Determine the (X, Y) coordinate at the center of the cell enclosing the given text.  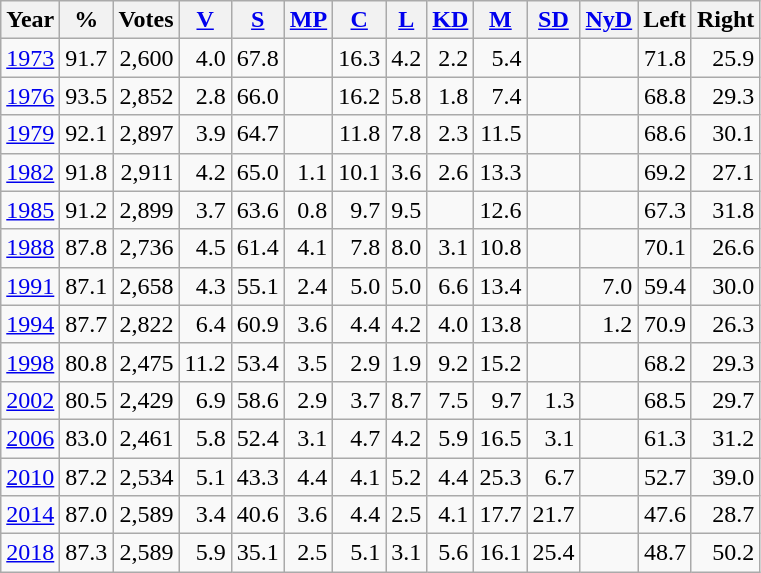
2,461 (146, 438)
2010 (30, 477)
26.6 (725, 248)
1.2 (609, 324)
31.8 (725, 210)
13.4 (500, 286)
2,897 (146, 134)
0.8 (308, 210)
1994 (30, 324)
1985 (30, 210)
15.2 (500, 362)
28.7 (725, 515)
47.6 (665, 515)
S (258, 20)
2,822 (146, 324)
52.7 (665, 477)
5.6 (450, 553)
80.5 (86, 400)
6.6 (450, 286)
55.1 (258, 286)
6.9 (205, 400)
1979 (30, 134)
87.1 (86, 286)
5.2 (406, 477)
39.0 (725, 477)
9.2 (450, 362)
1998 (30, 362)
7.4 (500, 96)
1.1 (308, 172)
92.1 (86, 134)
67.3 (665, 210)
26.3 (725, 324)
3.4 (205, 515)
1.3 (554, 400)
2,911 (146, 172)
48.7 (665, 553)
91.2 (86, 210)
V (205, 20)
71.8 (665, 58)
16.2 (360, 96)
25.3 (500, 477)
2.8 (205, 96)
30.0 (725, 286)
11.2 (205, 362)
L (406, 20)
16.1 (500, 553)
9.5 (406, 210)
43.3 (258, 477)
5.4 (500, 58)
NyD (609, 20)
70.9 (665, 324)
2,475 (146, 362)
13.8 (500, 324)
Left (665, 20)
MP (308, 20)
7.5 (450, 400)
64.7 (258, 134)
68.2 (665, 362)
63.6 (258, 210)
10.8 (500, 248)
4.3 (205, 286)
2002 (30, 400)
C (360, 20)
70.1 (665, 248)
% (86, 20)
30.1 (725, 134)
87.2 (86, 477)
2018 (30, 553)
91.7 (86, 58)
2.3 (450, 134)
2,899 (146, 210)
Votes (146, 20)
6.7 (554, 477)
13.3 (500, 172)
91.8 (86, 172)
2006 (30, 438)
3.9 (205, 134)
2,600 (146, 58)
52.4 (258, 438)
4.5 (205, 248)
35.1 (258, 553)
67.8 (258, 58)
2,429 (146, 400)
1988 (30, 248)
21.7 (554, 515)
KD (450, 20)
Right (725, 20)
M (500, 20)
65.0 (258, 172)
11.8 (360, 134)
31.2 (725, 438)
11.5 (500, 134)
40.6 (258, 515)
1.8 (450, 96)
7.0 (609, 286)
2,658 (146, 286)
16.5 (500, 438)
2014 (30, 515)
2.2 (450, 58)
59.4 (665, 286)
6.4 (205, 324)
2.6 (450, 172)
58.6 (258, 400)
25.9 (725, 58)
2.4 (308, 286)
1973 (30, 58)
66.0 (258, 96)
53.4 (258, 362)
87.8 (86, 248)
61.3 (665, 438)
1982 (30, 172)
61.4 (258, 248)
10.1 (360, 172)
87.0 (86, 515)
1.9 (406, 362)
29.7 (725, 400)
27.1 (725, 172)
68.6 (665, 134)
SD (554, 20)
50.2 (725, 553)
2,534 (146, 477)
2,736 (146, 248)
87.3 (86, 553)
8.0 (406, 248)
60.9 (258, 324)
8.7 (406, 400)
16.3 (360, 58)
87.7 (86, 324)
1976 (30, 96)
12.6 (500, 210)
25.4 (554, 553)
17.7 (500, 515)
80.8 (86, 362)
93.5 (86, 96)
83.0 (86, 438)
68.5 (665, 400)
4.7 (360, 438)
3.5 (308, 362)
69.2 (665, 172)
2,852 (146, 96)
1991 (30, 286)
68.8 (665, 96)
Year (30, 20)
